Determine the (x, y) coordinate at the center of the cell enclosing the given text.  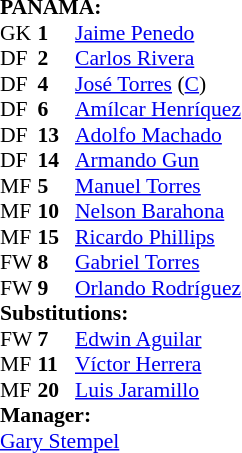
GK (19, 33)
Ricardo Phillips (158, 237)
1 (57, 33)
20 (57, 390)
4 (57, 84)
Carlos Rivera (158, 59)
Orlando Rodríguez (158, 288)
13 (57, 135)
10 (57, 211)
5 (57, 186)
11 (57, 365)
Víctor Herrera (158, 365)
Edwin Aguilar (158, 339)
7 (57, 339)
Jaime Penedo (158, 33)
Adolfo Machado (158, 135)
Manager: (120, 415)
6 (57, 109)
14 (57, 161)
Amílcar Henríquez (158, 109)
9 (57, 288)
2 (57, 59)
Armando Gun (158, 161)
8 (57, 263)
José Torres (C) (158, 84)
Luis Jaramillo (158, 390)
Nelson Barahona (158, 211)
15 (57, 237)
Manuel Torres (158, 186)
Gabriel Torres (158, 263)
Substitutions: (120, 313)
